Locate the cell with the specified text and output its (X, Y) center coordinate. 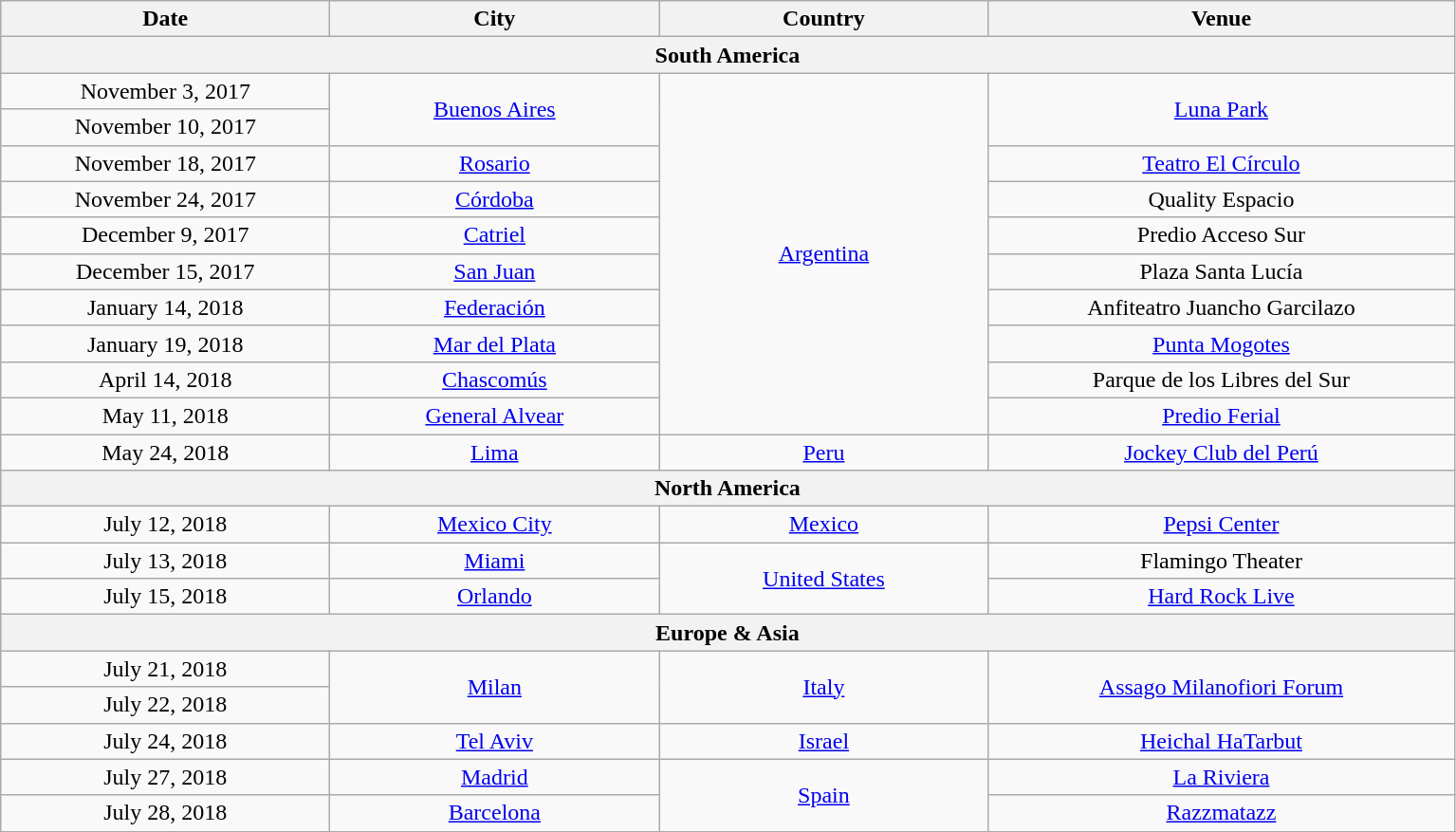
July 21, 2018 (165, 669)
Federación (495, 307)
January 14, 2018 (165, 307)
Barcelona (495, 813)
North America (728, 489)
Quality Espacio (1222, 199)
Miami (495, 561)
Pepsi Center (1222, 525)
Flamingo Theater (1222, 561)
Italy (823, 687)
April 14, 2018 (165, 379)
Argentina (823, 254)
July 13, 2018 (165, 561)
Jockey Club del Perú (1222, 453)
Venue (1222, 19)
Teatro El Círculo (1222, 163)
May 11, 2018 (165, 416)
Anfiteatro Juancho Garcilazo (1222, 307)
July 12, 2018 (165, 525)
July 27, 2018 (165, 777)
Buenos Aires (495, 109)
Catriel (495, 235)
November 24, 2017 (165, 199)
July 24, 2018 (165, 741)
Plaza Santa Lucía (1222, 271)
Predio Acceso Sur (1222, 235)
Mexico (823, 525)
Lima (495, 453)
July 15, 2018 (165, 597)
Córdoba (495, 199)
Madrid (495, 777)
Orlando (495, 597)
Chascomús (495, 379)
Parque de los Libres del Sur (1222, 379)
May 24, 2018 (165, 453)
Israel (823, 741)
Mexico City (495, 525)
Peru (823, 453)
Luna Park (1222, 109)
Tel Aviv (495, 741)
Date (165, 19)
Hard Rock Live (1222, 597)
November 18, 2017 (165, 163)
Heichal HaTarbut (1222, 741)
November 3, 2017 (165, 91)
Country (823, 19)
La Riviera (1222, 777)
Predio Ferial (1222, 416)
City (495, 19)
General Alvear (495, 416)
Punta Mogotes (1222, 343)
December 15, 2017 (165, 271)
San Juan (495, 271)
November 10, 2017 (165, 127)
January 19, 2018 (165, 343)
July 28, 2018 (165, 813)
December 9, 2017 (165, 235)
Europe & Asia (728, 633)
Razzmatazz (1222, 813)
Assago Milanofiori Forum (1222, 687)
United States (823, 579)
South America (728, 55)
Mar del Plata (495, 343)
Milan (495, 687)
July 22, 2018 (165, 705)
Rosario (495, 163)
Spain (823, 795)
